Return (X, Y) of the center of cell containing provided text 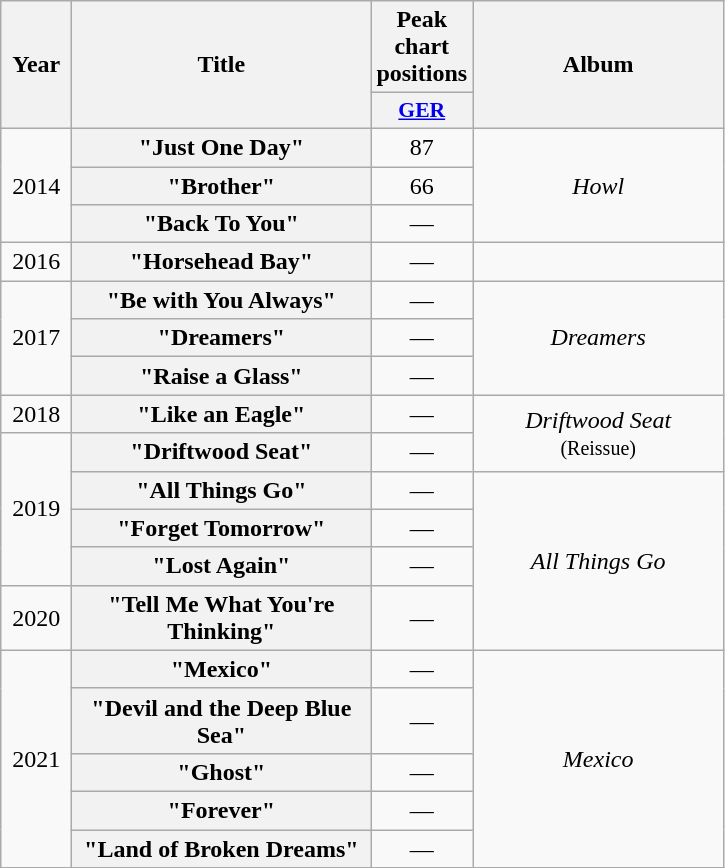
"Forget Tomorrow" (222, 528)
2017 (36, 338)
87 (422, 147)
Howl (598, 185)
Album (598, 65)
"Like an Eagle" (222, 414)
2018 (36, 414)
"Lost Again" (222, 566)
"Forever" (222, 810)
"Driftwood Seat" (222, 452)
GER (422, 111)
"Dreamers" (222, 338)
Year (36, 65)
All Things Go (598, 560)
"Devil and the Deep Blue Sea" (222, 720)
"Ghost" (222, 772)
"Horsehead Bay" (222, 262)
Mexico (598, 758)
"Just One Day" (222, 147)
2014 (36, 185)
2016 (36, 262)
"Mexico" (222, 669)
66 (422, 185)
Driftwood Seat(Reissue) (598, 433)
"Raise a Glass" (222, 376)
"Land of Broken Dreams" (222, 849)
2020 (36, 618)
"Tell Me What You're Thinking" (222, 618)
"Back To You" (222, 224)
"Be with You Always" (222, 300)
Dreamers (598, 338)
"All Things Go" (222, 490)
2019 (36, 509)
"Brother" (222, 185)
2021 (36, 758)
Title (222, 65)
Peak chart positions (422, 47)
